Detect which cell encompasses the target text, then output its (x, y) center coordinate. 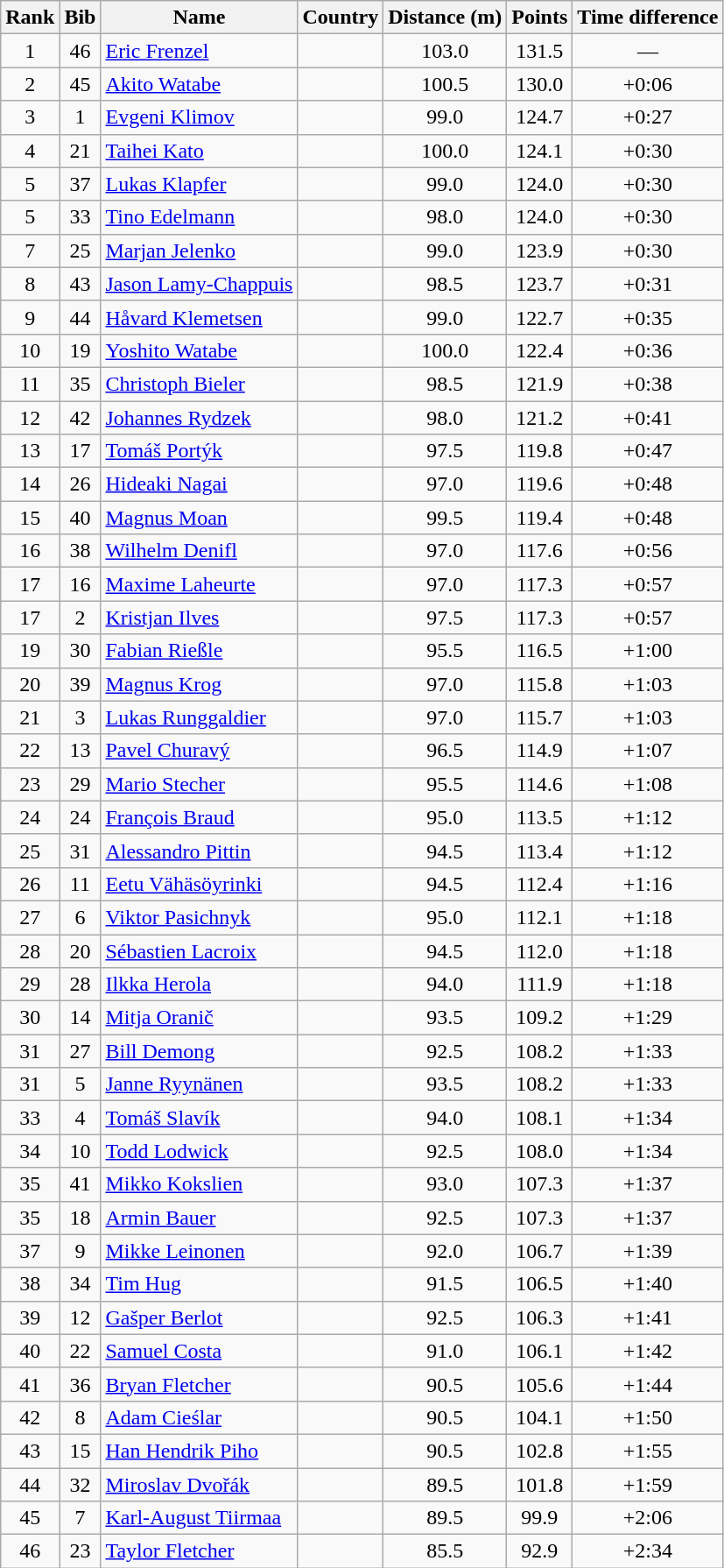
Evgeni Klimov (200, 117)
Wilhelm Denifl (200, 551)
91.5 (445, 1284)
113.5 (539, 817)
Alessandro Pittin (200, 851)
Distance (m) (445, 18)
+0:56 (648, 551)
+0:47 (648, 451)
Tim Hug (200, 1284)
Johannes Rydzek (200, 418)
+1:41 (648, 1317)
Maxime Laheurte (200, 584)
+0:36 (648, 350)
92.9 (539, 1551)
93.0 (445, 1184)
111.9 (539, 985)
+0:41 (648, 418)
Taylor Fletcher (200, 1551)
116.5 (539, 651)
Mario Stecher (200, 784)
Fabian Rießle (200, 651)
124.7 (539, 117)
106.7 (539, 1251)
119.4 (539, 518)
121.2 (539, 418)
Akito Watabe (200, 84)
+0:38 (648, 384)
18 (81, 1218)
Bill Demong (200, 1051)
+1:07 (648, 751)
124.1 (539, 151)
Todd Lodwick (200, 1151)
Name (200, 18)
102.8 (539, 1451)
Mikko Kokslien (200, 1184)
Bryan Fletcher (200, 1384)
+1:55 (648, 1451)
Hideaki Nagai (200, 484)
117.6 (539, 551)
Lukas Runggaldier (200, 717)
106.3 (539, 1317)
+0:35 (648, 317)
108.0 (539, 1151)
96.5 (445, 751)
Håvard Klemetsen (200, 317)
130.0 (539, 84)
Eric Frenzel (200, 51)
Mikke Leinonen (200, 1251)
122.4 (539, 350)
Ilkka Herola (200, 985)
123.7 (539, 284)
85.5 (445, 1551)
Tomáš Portýk (200, 451)
+0:31 (648, 284)
Samuel Costa (200, 1351)
+1:39 (648, 1251)
121.9 (539, 384)
+1:40 (648, 1284)
Armin Bauer (200, 1218)
+1:16 (648, 884)
Tino Edelmann (200, 217)
91.0 (445, 1351)
32 (81, 1485)
Sébastien Lacroix (200, 950)
99.5 (445, 518)
112.0 (539, 950)
+1:29 (648, 1018)
Karl-August Tiirmaa (200, 1518)
+2:06 (648, 1518)
119.8 (539, 451)
131.5 (539, 51)
Kristjan Ilves (200, 618)
+1:59 (648, 1485)
112.4 (539, 884)
+2:34 (648, 1551)
Miroslav Dvořák (200, 1485)
Christoph Bieler (200, 384)
Viktor Pasichnyk (200, 917)
Pavel Churavý (200, 751)
109.2 (539, 1018)
Tomáš Slavík (200, 1118)
Rank (30, 18)
Eetu Vähäsöyrinki (200, 884)
112.1 (539, 917)
Country (341, 18)
Mitja Oranič (200, 1018)
Magnus Moan (200, 518)
119.6 (539, 484)
123.9 (539, 251)
113.4 (539, 851)
114.9 (539, 751)
36 (81, 1384)
+0:06 (648, 84)
115.7 (539, 717)
Points (539, 18)
Han Hendrik Piho (200, 1451)
Bib (81, 18)
Taihei Kato (200, 151)
+1:44 (648, 1384)
Marjan Jelenko (200, 251)
+1:08 (648, 784)
101.8 (539, 1485)
+1:50 (648, 1417)
108.1 (539, 1118)
Jason Lamy-Chappuis (200, 284)
— (648, 51)
Yoshito Watabe (200, 350)
Janne Ryynänen (200, 1084)
105.6 (539, 1384)
104.1 (539, 1417)
François Braud (200, 817)
Magnus Krog (200, 684)
106.5 (539, 1284)
+1:42 (648, 1351)
100.5 (445, 84)
122.7 (539, 317)
Lukas Klapfer (200, 184)
6 (81, 917)
115.8 (539, 684)
Time difference (648, 18)
106.1 (539, 1351)
Adam Cieślar (200, 1417)
92.0 (445, 1251)
+0:27 (648, 117)
114.6 (539, 784)
103.0 (445, 51)
+1:00 (648, 651)
Gašper Berlot (200, 1317)
99.9 (539, 1518)
